From the cell containing the given text, extract its center point as [X, Y] coordinate. 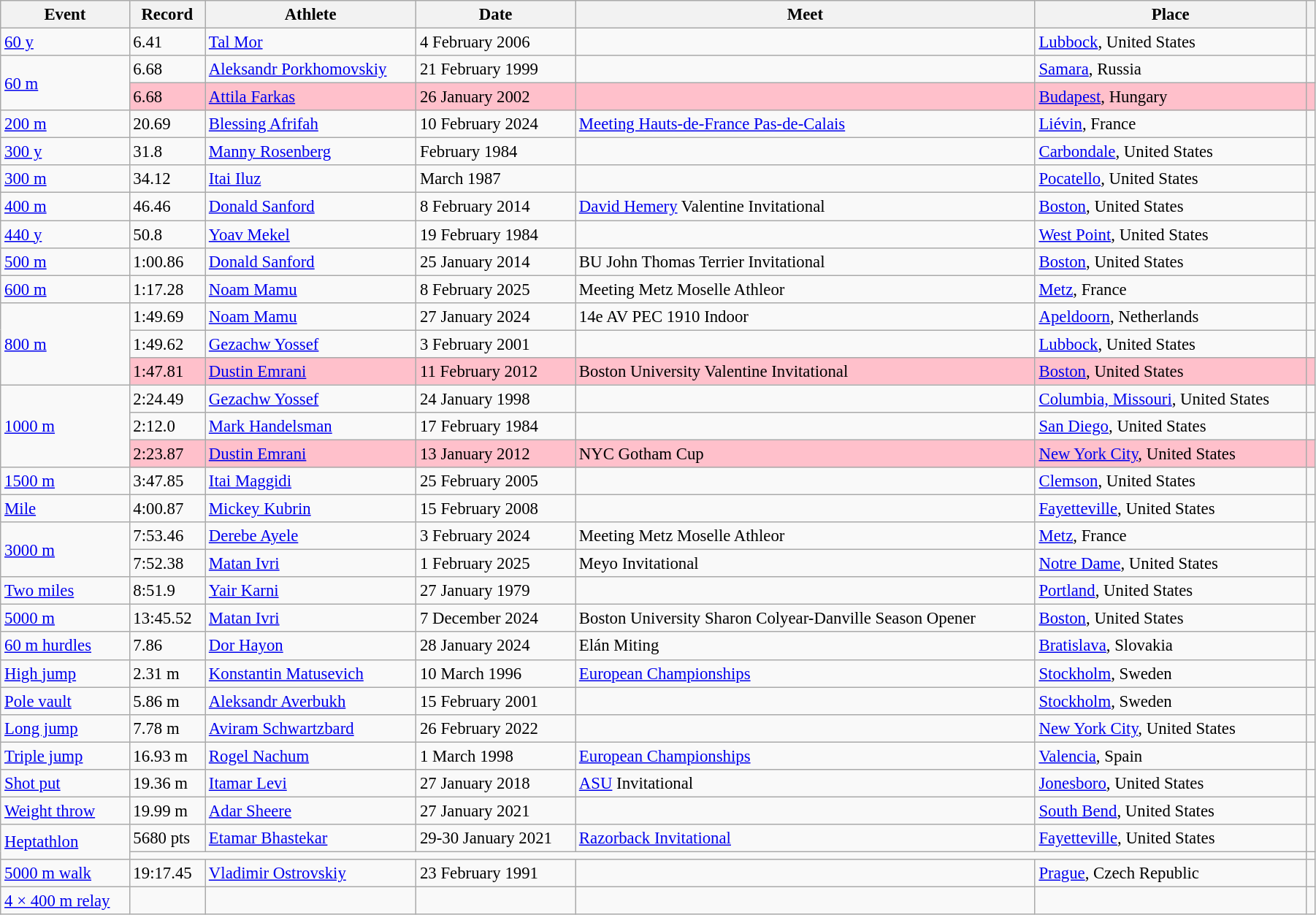
Shot put [65, 784]
Date [496, 15]
1:47.81 [167, 372]
1:49.62 [167, 344]
13 January 2012 [496, 453]
17 February 1984 [496, 426]
26 February 2022 [496, 728]
Apeldoorn, Netherlands [1170, 316]
15 February 2008 [496, 509]
5000 m walk [65, 873]
800 m [65, 343]
5000 m [65, 619]
8 February 2014 [496, 207]
11 February 2012 [496, 372]
500 m [65, 261]
2:23.87 [167, 453]
50.8 [167, 234]
1500 m [65, 481]
Meeting Hauts-de-France Pas-de-Calais [806, 124]
5680 pts [167, 838]
Elán Miting [806, 646]
Aleksandr Porkhomovskiy [311, 69]
Yair Karni [311, 591]
Rogel Nachum [311, 756]
Record [167, 15]
Tal Mor [311, 42]
4 × 400 m relay [65, 901]
Aleksandr Averbukh [311, 701]
Two miles [65, 591]
4 February 2006 [496, 42]
7.78 m [167, 728]
Yoav Mekel [311, 234]
19:17.45 [167, 873]
Mile [65, 509]
Attila Farkas [311, 97]
27 January 2024 [496, 316]
Itai Iluz [311, 179]
2:12.0 [167, 426]
46.46 [167, 207]
13:45.52 [167, 619]
Triple jump [65, 756]
400 m [65, 207]
South Bend, United States [1170, 811]
7:52.38 [167, 564]
25 February 2005 [496, 481]
3 February 2001 [496, 344]
7 December 2024 [496, 619]
West Point, United States [1170, 234]
Boston University Valentine Invitational [806, 372]
24 January 1998 [496, 399]
Aviram Schwartzbard [311, 728]
Samara, Russia [1170, 69]
Long jump [65, 728]
Itai Maggidi [311, 481]
Adar Sheere [311, 811]
Meyo Invitational [806, 564]
March 1987 [496, 179]
February 1984 [496, 152]
29-30 January 2021 [496, 838]
3:47.85 [167, 481]
Portland, United States [1170, 591]
14e AV PEC 1910 Indoor [806, 316]
NYC Gotham Cup [806, 453]
28 January 2024 [496, 646]
Konstantin Matusevich [311, 673]
Boston University Sharon Colyear-Danville Season Opener [806, 619]
2.31 m [167, 673]
ASU Invitational [806, 784]
Razorback Invitational [806, 838]
Pole vault [65, 701]
David Hemery Valentine Invitational [806, 207]
60 y [65, 42]
26 January 2002 [496, 97]
19.36 m [167, 784]
5.86 m [167, 701]
10 March 1996 [496, 673]
Jonesboro, United States [1170, 784]
15 February 2001 [496, 701]
27 January 1979 [496, 591]
Blessing Afrifah [311, 124]
31.8 [167, 152]
1000 m [65, 426]
Carbondale, United States [1170, 152]
300 m [65, 179]
Pocatello, United States [1170, 179]
19 February 1984 [496, 234]
23 February 1991 [496, 873]
High jump [65, 673]
Bratislava, Slovakia [1170, 646]
60 m [65, 83]
Clemson, United States [1170, 481]
Etamar Bhastekar [311, 838]
Place [1170, 15]
Event [65, 15]
Valencia, Spain [1170, 756]
3000 m [65, 549]
1 March 1998 [496, 756]
Athlete [311, 15]
60 m hurdles [65, 646]
8 February 2025 [496, 289]
Dor Hayon [311, 646]
6.41 [167, 42]
1:49.69 [167, 316]
Vladimir Ostrovskiy [311, 873]
16.93 m [167, 756]
BU John Thomas Terrier Invitational [806, 261]
San Diego, United States [1170, 426]
19.99 m [167, 811]
25 January 2014 [496, 261]
27 January 2021 [496, 811]
200 m [65, 124]
1:17.28 [167, 289]
Budapest, Hungary [1170, 97]
27 January 2018 [496, 784]
600 m [65, 289]
Mark Handelsman [311, 426]
Derebe Ayele [311, 536]
2:24.49 [167, 399]
Columbia, Missouri, United States [1170, 399]
8:51.9 [167, 591]
1:00.86 [167, 261]
10 February 2024 [496, 124]
7:53.46 [167, 536]
Heptathlon [65, 842]
Manny Rosenberg [311, 152]
Itamar Levi [311, 784]
300 y [65, 152]
1 February 2025 [496, 564]
Liévin, France [1170, 124]
3 February 2024 [496, 536]
Mickey Kubrin [311, 509]
Weight throw [65, 811]
21 February 1999 [496, 69]
7.86 [167, 646]
Prague, Czech Republic [1170, 873]
Notre Dame, United States [1170, 564]
440 y [65, 234]
Meet [806, 15]
4:00.87 [167, 509]
20.69 [167, 124]
34.12 [167, 179]
